Search for the cell housing the specified text and yield its (x, y) center coordinate. 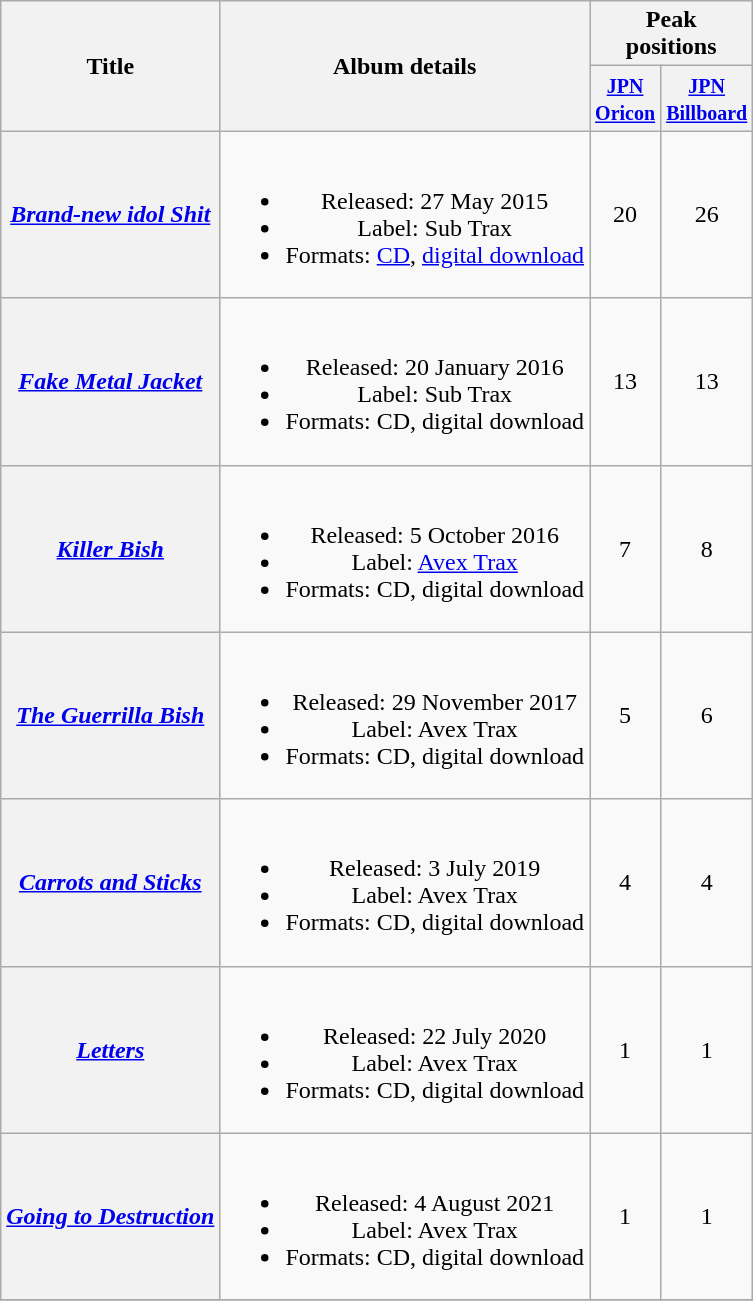
Brand-new idol Shit (110, 214)
Letters (110, 1050)
The Guerrilla Bish (110, 716)
Released: 29 November 2017Label: Avex TraxFormats: CD, digital download (405, 716)
JPNOricon (626, 98)
6 (707, 716)
26 (707, 214)
5 (626, 716)
Carrots and Sticks (110, 882)
Peak positions (672, 34)
Released: 4 August 2021Label: Avex TraxFormats: CD, digital download (405, 1216)
8 (707, 548)
7 (626, 548)
Released: 20 January 2016Label: Sub TraxFormats: CD, digital download (405, 382)
Album details (405, 66)
20 (626, 214)
Killer Bish (110, 548)
Released: 27 May 2015Label: Sub TraxFormats: CD, digital download (405, 214)
Going to Destruction (110, 1216)
Fake Metal Jacket (110, 382)
Released: 22 July 2020Label: Avex TraxFormats: CD, digital download (405, 1050)
JPNBillboard (707, 98)
Title (110, 66)
Released: 3 July 2019Label: Avex TraxFormats: CD, digital download (405, 882)
Released: 5 October 2016Label: Avex TraxFormats: CD, digital download (405, 548)
